Scan for the cell matching the given text and deliver its [x, y] coordinate at center. 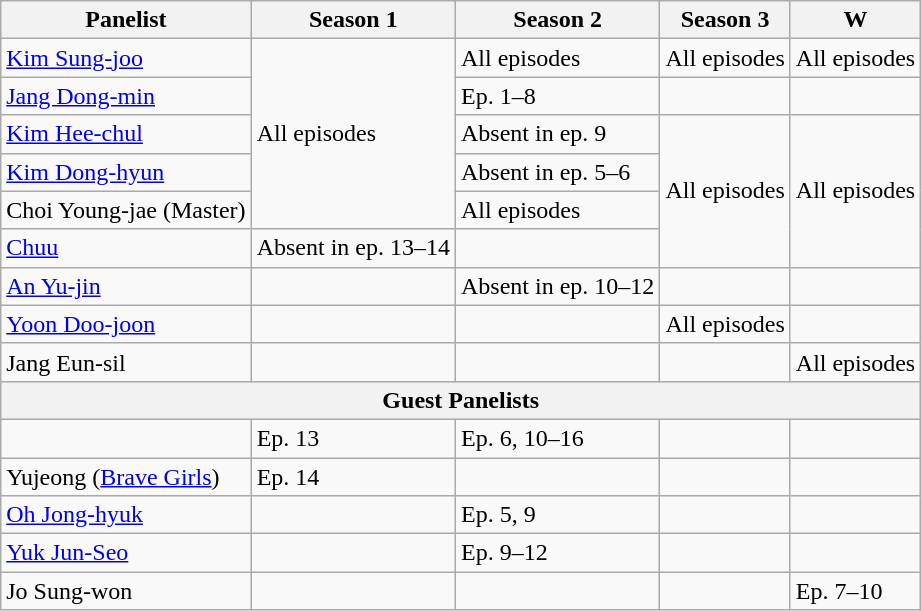
Chuu [126, 248]
Ep. 9–12 [558, 553]
Ep. 1–8 [558, 96]
Kim Sung-joo [126, 58]
Ep. 7–10 [855, 591]
Choi Young-jae (Master) [126, 210]
Panelist [126, 20]
W [855, 20]
Season 2 [558, 20]
Season 3 [725, 20]
Kim Dong-hyun [126, 172]
Ep. 5, 9 [558, 515]
Absent in ep. 9 [558, 134]
Absent in ep. 5–6 [558, 172]
Kim Hee-chul [126, 134]
Oh Jong-hyuk [126, 515]
Absent in ep. 10–12 [558, 286]
Absent in ep. 13–14 [353, 248]
Jang Dong-min [126, 96]
An Yu-jin [126, 286]
Season 1 [353, 20]
Guest Panelists [461, 400]
Yujeong (Brave Girls) [126, 477]
Ep. 6, 10–16 [558, 438]
Jo Sung-won [126, 591]
Yoon Doo-joon [126, 324]
Ep. 14 [353, 477]
Ep. 13 [353, 438]
Yuk Jun-Seo [126, 553]
Jang Eun-sil [126, 362]
